From the cell containing the given text, extract its center point as (X, Y) coordinate. 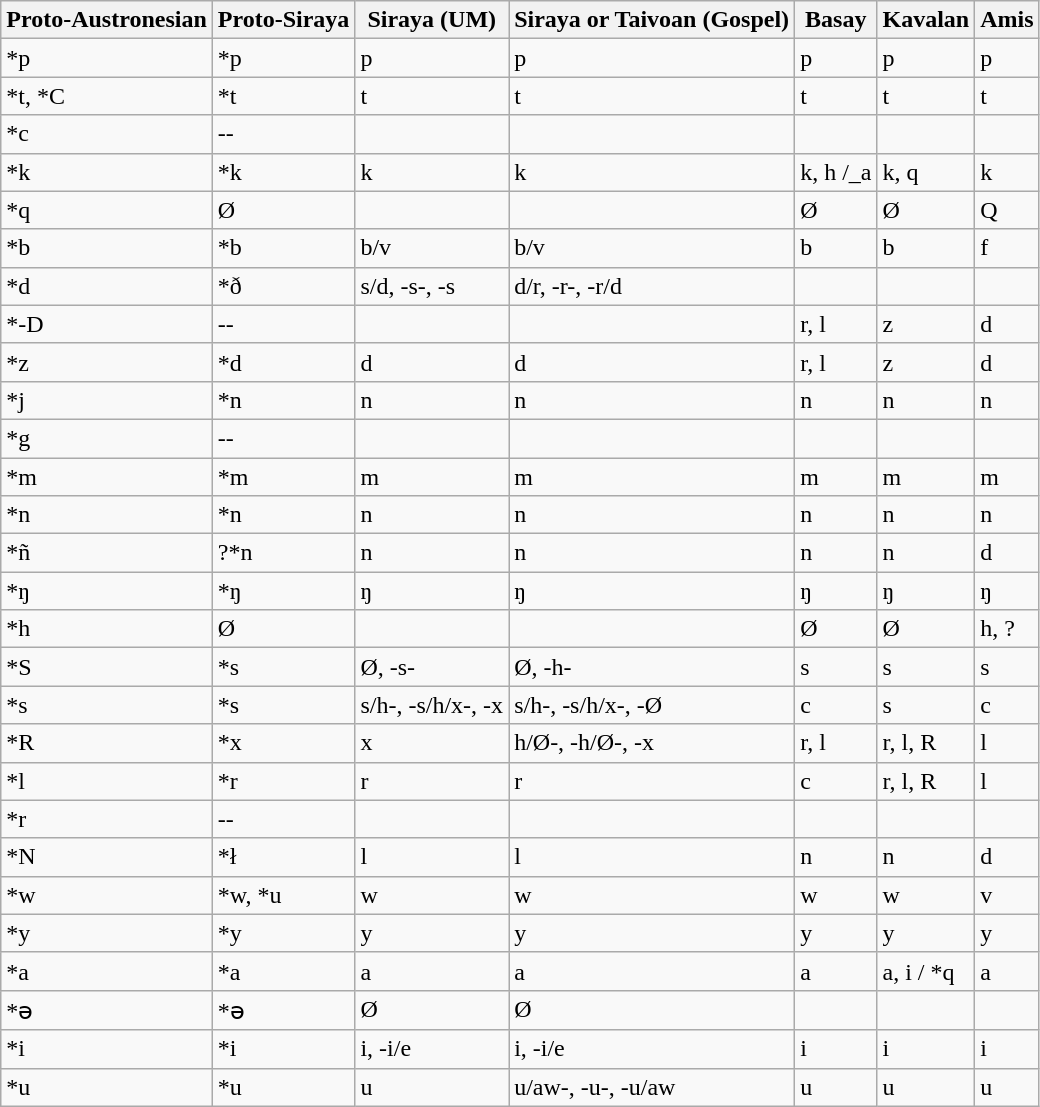
*z (107, 362)
s/d, -s-, -s (432, 286)
*ð (284, 286)
*R (107, 743)
Basay (836, 20)
*l (107, 781)
x (432, 743)
Proto-Austronesian (107, 20)
v (1007, 895)
*S (107, 667)
*j (107, 400)
*c (107, 134)
Siraya (UM) (432, 20)
k, h /_a (836, 172)
*ñ (107, 553)
*w (107, 895)
Amis (1007, 20)
Q (1007, 210)
Proto-Siraya (284, 20)
d/r, -r-, -r/d (652, 286)
*q (107, 210)
s/h-, -s/h/x-, -x (432, 705)
f (1007, 248)
*ł (284, 857)
*N (107, 857)
*g (107, 438)
s/h-, -s/h/x-, -Ø (652, 705)
h, ? (1007, 629)
Siraya or Taivoan (Gospel) (652, 20)
k, q (926, 172)
*t, *C (107, 96)
Ø, -s- (432, 667)
*t (284, 96)
h/Ø-, -h/Ø-, -x (652, 743)
*x (284, 743)
*w, *u (284, 895)
*h (107, 629)
Kavalan (926, 20)
Ø, -h- (652, 667)
*-D (107, 324)
a, i / *q (926, 971)
?*n (284, 553)
u/aw-, -u-, -u/aw (652, 1087)
